Return (x, y) of the center of cell containing provided text 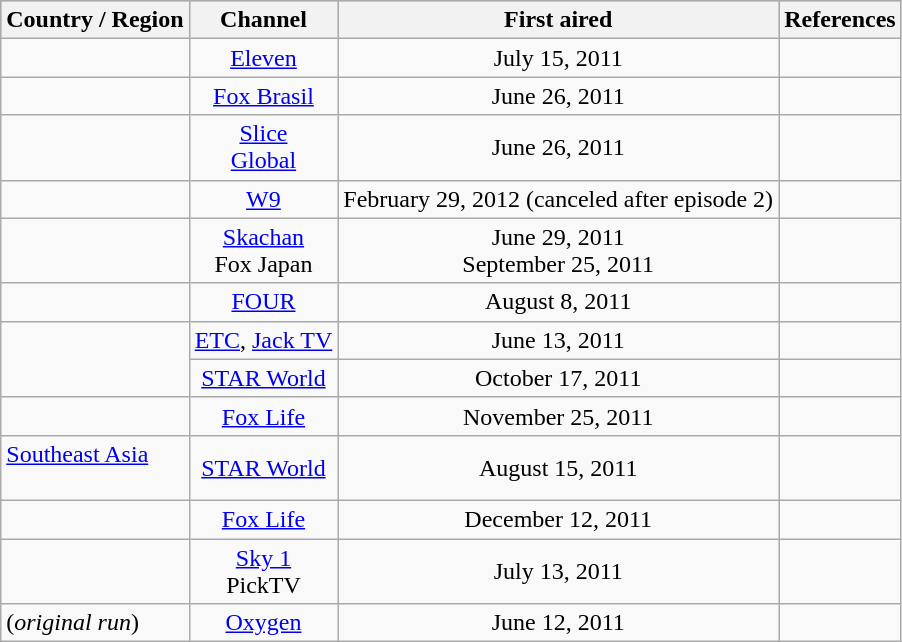
Fox Brasil (264, 96)
November 25, 2011 (558, 416)
ETC, Jack TV (264, 340)
Eleven (264, 58)
Country / Region (95, 20)
Southeast Asia (95, 468)
June 13, 2011 (558, 340)
(original run) (95, 623)
FOUR (264, 302)
Oxygen (264, 623)
June 12, 2011 (558, 623)
August 8, 2011 (558, 302)
Sky 1PickTV (264, 570)
August 15, 2011 (558, 468)
February 29, 2012 (canceled after episode 2) (558, 199)
First aired (558, 20)
June 29, 2011September 25, 2011 (558, 250)
Channel (264, 20)
SliceGlobal (264, 148)
December 12, 2011 (558, 519)
July 15, 2011 (558, 58)
October 17, 2011 (558, 378)
July 13, 2011 (558, 570)
SkachanFox Japan (264, 250)
References (840, 20)
W9 (264, 199)
